Identify which cell holds the provided text, then report its [X, Y] central coordinate. 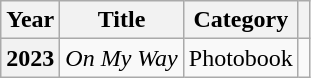
Title [122, 20]
On My Way [122, 58]
Year [30, 20]
Category [240, 20]
2023 [30, 58]
Photobook [240, 58]
